Search for the cell housing the specified text and yield its [X, Y] center coordinate. 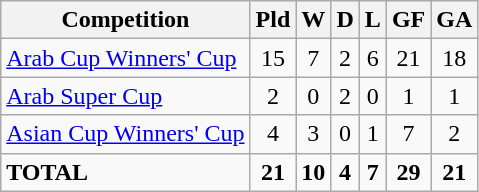
L [372, 20]
10 [314, 172]
15 [273, 58]
GF [408, 20]
GA [454, 20]
Arab Super Cup [126, 96]
18 [454, 58]
6 [372, 58]
Pld [273, 20]
Competition [126, 20]
Arab Cup Winners' Cup [126, 58]
TOTAL [126, 172]
D [345, 20]
W [314, 20]
3 [314, 134]
Asian Cup Winners' Cup [126, 134]
29 [408, 172]
